Detect which cell encompasses the target text, then output its [X, Y] center coordinate. 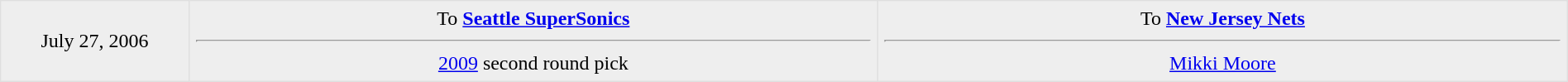
To New Jersey NetsMikki Moore [1223, 41]
To Seattle SuperSonics2009 second round pick [533, 41]
July 27, 2006 [94, 41]
